Return (X, Y) of the center of cell containing provided text 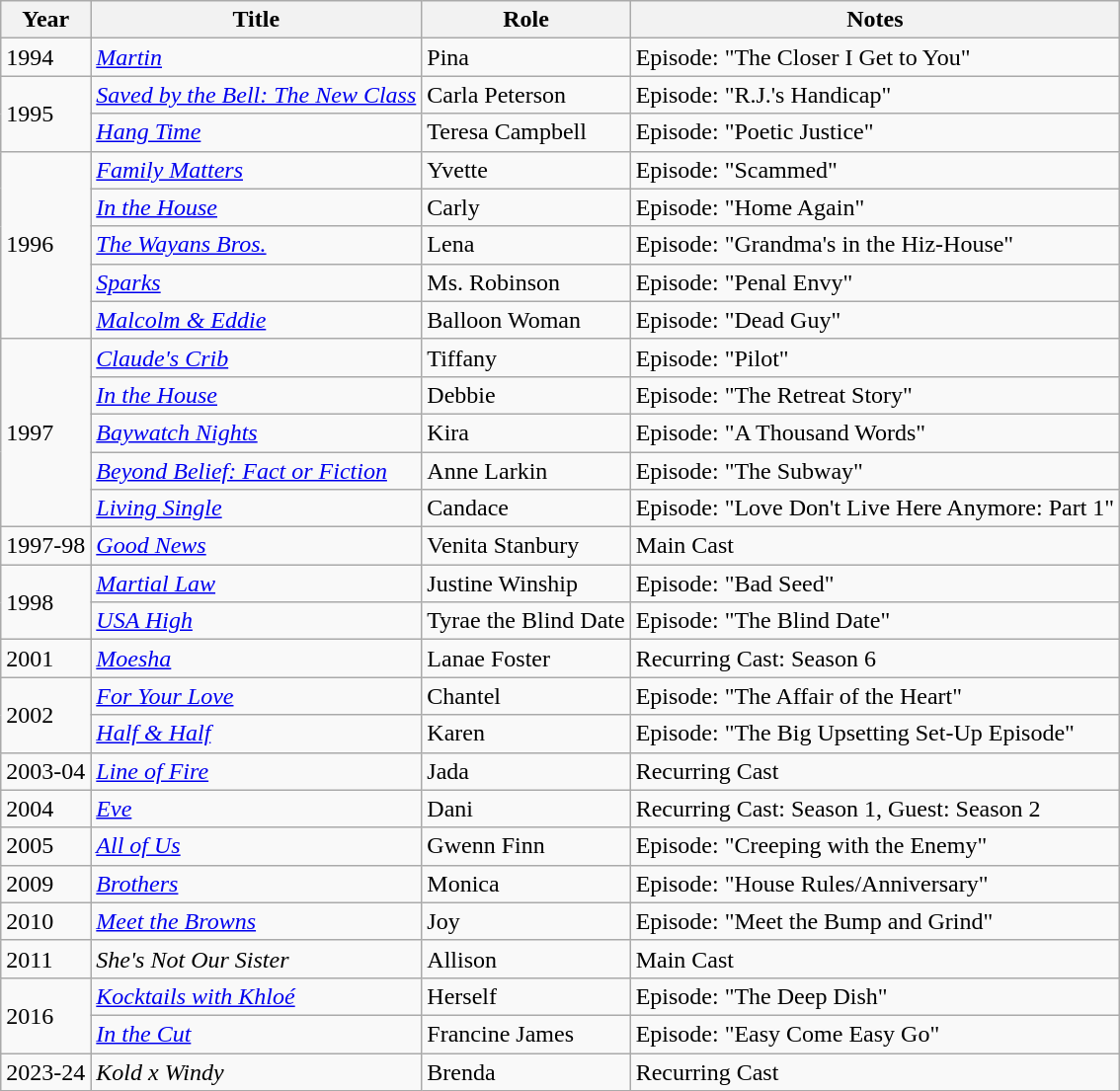
Episode: "Penal Envy" (875, 282)
Year (45, 20)
Anne Larkin (525, 471)
Joy (525, 921)
Allison (525, 959)
Beyond Belief: Fact or Fiction (257, 471)
2009 (45, 884)
Episode: "The Big Upsetting Set-Up Episode" (875, 734)
2005 (45, 846)
Meet the Browns (257, 921)
Claude's Crib (257, 357)
Lanae Foster (525, 659)
Episode: "Poetic Justice" (875, 132)
Role (525, 20)
1995 (45, 114)
Brothers (257, 884)
1994 (45, 57)
Living Single (257, 508)
Lena (525, 245)
Gwenn Finn (525, 846)
Martial Law (257, 584)
Debbie (525, 395)
Kira (525, 432)
The Wayans Bros. (257, 245)
Episode: "Creeping with the Enemy" (875, 846)
Episode: "The Deep Dish" (875, 996)
Episode: "The Affair of the Heart" (875, 696)
2002 (45, 715)
All of Us (257, 846)
For Your Love (257, 696)
Pina (525, 57)
Yvette (525, 170)
Monica (525, 884)
Saved by the Bell: The New Class (257, 95)
Episode: "Home Again" (875, 207)
Recurring Cast: Season 6 (875, 659)
Episode: "Scammed" (875, 170)
1997-98 (45, 546)
Episode: "Grandma's in the Hiz-House" (875, 245)
Half & Half (257, 734)
2011 (45, 959)
Notes (875, 20)
Martin (257, 57)
Venita Stanbury (525, 546)
Jada (525, 771)
She's Not Our Sister (257, 959)
Dani (525, 809)
2004 (45, 809)
Tiffany (525, 357)
2016 (45, 1015)
1997 (45, 432)
Line of Fire (257, 771)
Episode: "A Thousand Words" (875, 432)
Episode: "House Rules/Anniversary" (875, 884)
Episode: "Meet the Bump and Grind" (875, 921)
2003-04 (45, 771)
Title (257, 20)
Family Matters (257, 170)
Chantel (525, 696)
Francine James (525, 1034)
2010 (45, 921)
Tyrae the Blind Date (525, 621)
Carla Peterson (525, 95)
Episode: "The Closer I Get to You" (875, 57)
In the Cut (257, 1034)
Justine Winship (525, 584)
Episode: "The Retreat Story" (875, 395)
Good News (257, 546)
Recurring Cast: Season 1, Guest: Season 2 (875, 809)
USA High (257, 621)
Moesha (257, 659)
Hang Time (257, 132)
Episode: "The Blind Date" (875, 621)
2023-24 (45, 1071)
Ms. Robinson (525, 282)
Herself (525, 996)
Kocktails with Khloé (257, 996)
Episode: "Dead Guy" (875, 320)
Baywatch Nights (257, 432)
Episode: "R.J.'s Handicap" (875, 95)
Sparks (257, 282)
Teresa Campbell (525, 132)
Candace (525, 508)
Carly (525, 207)
Episode: "Pilot" (875, 357)
2001 (45, 659)
Karen (525, 734)
Brenda (525, 1071)
Malcolm & Eddie (257, 320)
Eve (257, 809)
Episode: "The Subway" (875, 471)
Episode: "Easy Come Easy Go" (875, 1034)
Episode: "Bad Seed" (875, 584)
Episode: "Love Don't Live Here Anymore: Part 1" (875, 508)
Balloon Woman (525, 320)
1996 (45, 245)
1998 (45, 602)
Kold x Windy (257, 1071)
